Find where the given text appears and provide that cell's center as (x, y) coordinate. 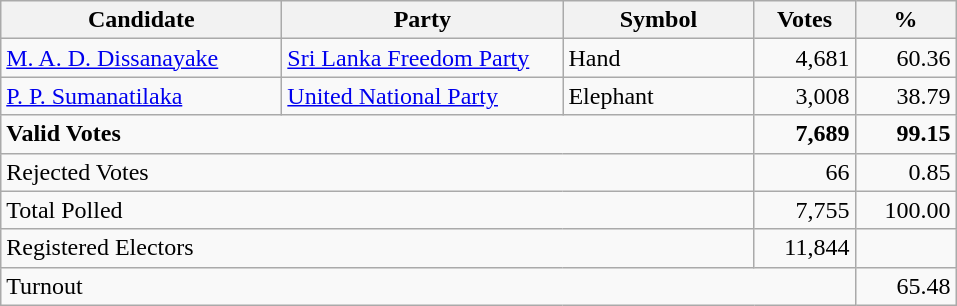
Sri Lanka Freedom Party (422, 58)
0.85 (906, 172)
Total Polled (378, 210)
Valid Votes (378, 134)
3,008 (804, 96)
Symbol (658, 20)
Candidate (142, 20)
Elephant (658, 96)
66 (804, 172)
Hand (658, 58)
P. P. Sumanatilaka (142, 96)
99.15 (906, 134)
M. A. D. Dissanayake (142, 58)
% (906, 20)
7,755 (804, 210)
Rejected Votes (378, 172)
38.79 (906, 96)
11,844 (804, 248)
Turnout (428, 286)
Party (422, 20)
Votes (804, 20)
100.00 (906, 210)
60.36 (906, 58)
65.48 (906, 286)
4,681 (804, 58)
7,689 (804, 134)
Registered Electors (378, 248)
United National Party (422, 96)
